Locate the cell with the specified text and output its [x, y] center coordinate. 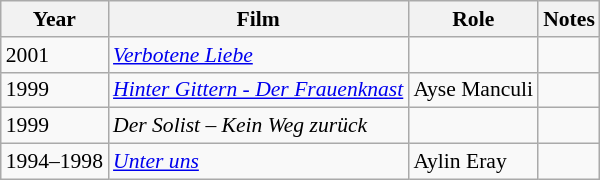
Film [258, 19]
Role [473, 19]
Year [54, 19]
Unter uns [258, 162]
Der Solist – Kein Weg zurück [258, 126]
2001 [54, 55]
Notes [569, 19]
Ayse Manculi [473, 90]
Verbotene Liebe [258, 55]
Aylin Eray [473, 162]
Hinter Gittern - Der Frauenknast [258, 90]
1994–1998 [54, 162]
